Return the (X, Y) coordinate for the center point of the cell that contains the specified text.  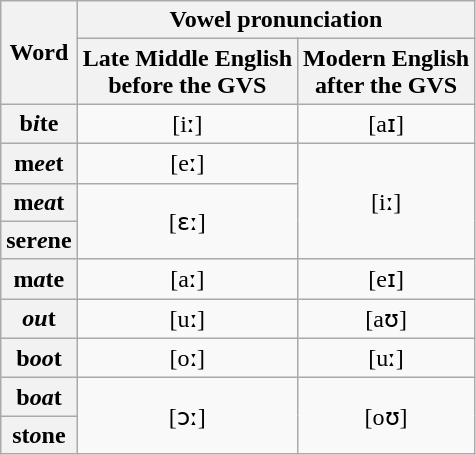
meat (39, 202)
bite (39, 124)
stone (39, 435)
[ɛː] (187, 221)
mate (39, 279)
boot (39, 358)
boat (39, 397)
Word (39, 52)
Vowel pronunciation (276, 20)
[aʊ] (386, 319)
[aː] (187, 279)
[eː] (187, 163)
[oʊ] (386, 416)
Late Middle Englishbefore the GVS (187, 72)
serene (39, 240)
[oː] (187, 358)
out (39, 319)
[aɪ] (386, 124)
meet (39, 163)
[ɔː] (187, 416)
[eɪ] (386, 279)
Modern Englishafter the GVS (386, 72)
